Provide the (X, Y) coordinate of the cell's center where the given text is located.  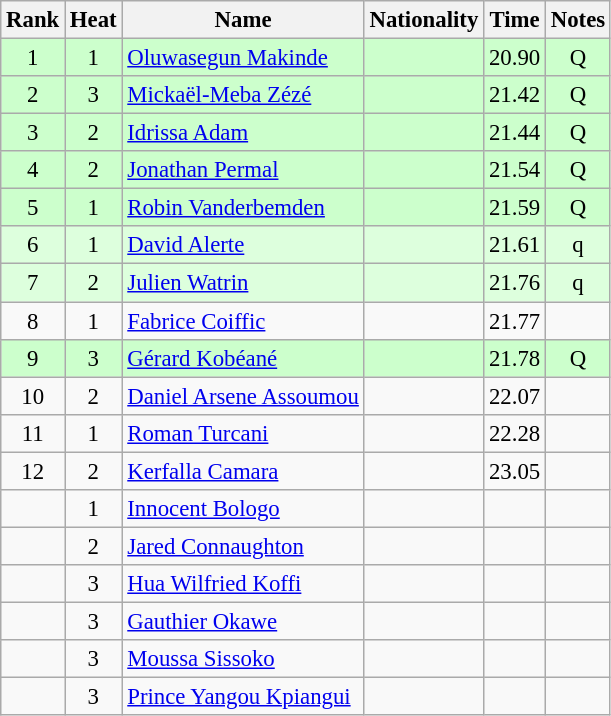
21.77 (515, 321)
Kerfalla Camara (243, 471)
Gérard Kobéané (243, 358)
Innocent Bologo (243, 509)
Heat (94, 20)
8 (33, 321)
Nationality (424, 20)
21.59 (515, 208)
Gauthier Okawe (243, 621)
Oluwasegun Makinde (243, 58)
Name (243, 20)
Time (515, 20)
21.42 (515, 95)
Notes (578, 20)
12 (33, 471)
5 (33, 208)
7 (33, 283)
20.90 (515, 58)
David Alerte (243, 245)
Idrissa Adam (243, 133)
Jared Connaughton (243, 546)
Prince Yangou Kpiangui (243, 697)
21.44 (515, 133)
Mickaël-Meba Zézé (243, 95)
Julien Watrin (243, 283)
Daniel Arsene Assoumou (243, 396)
21.78 (515, 358)
21.76 (515, 283)
10 (33, 396)
22.07 (515, 396)
Jonathan Permal (243, 170)
6 (33, 245)
22.28 (515, 433)
Robin Vanderbemden (243, 208)
11 (33, 433)
Fabrice Coiffic (243, 321)
Roman Turcani (243, 433)
Moussa Sissoko (243, 659)
21.54 (515, 170)
9 (33, 358)
4 (33, 170)
23.05 (515, 471)
Rank (33, 20)
Hua Wilfried Koffi (243, 584)
21.61 (515, 245)
